Scan for the cell matching the given text and deliver its (X, Y) coordinate at center. 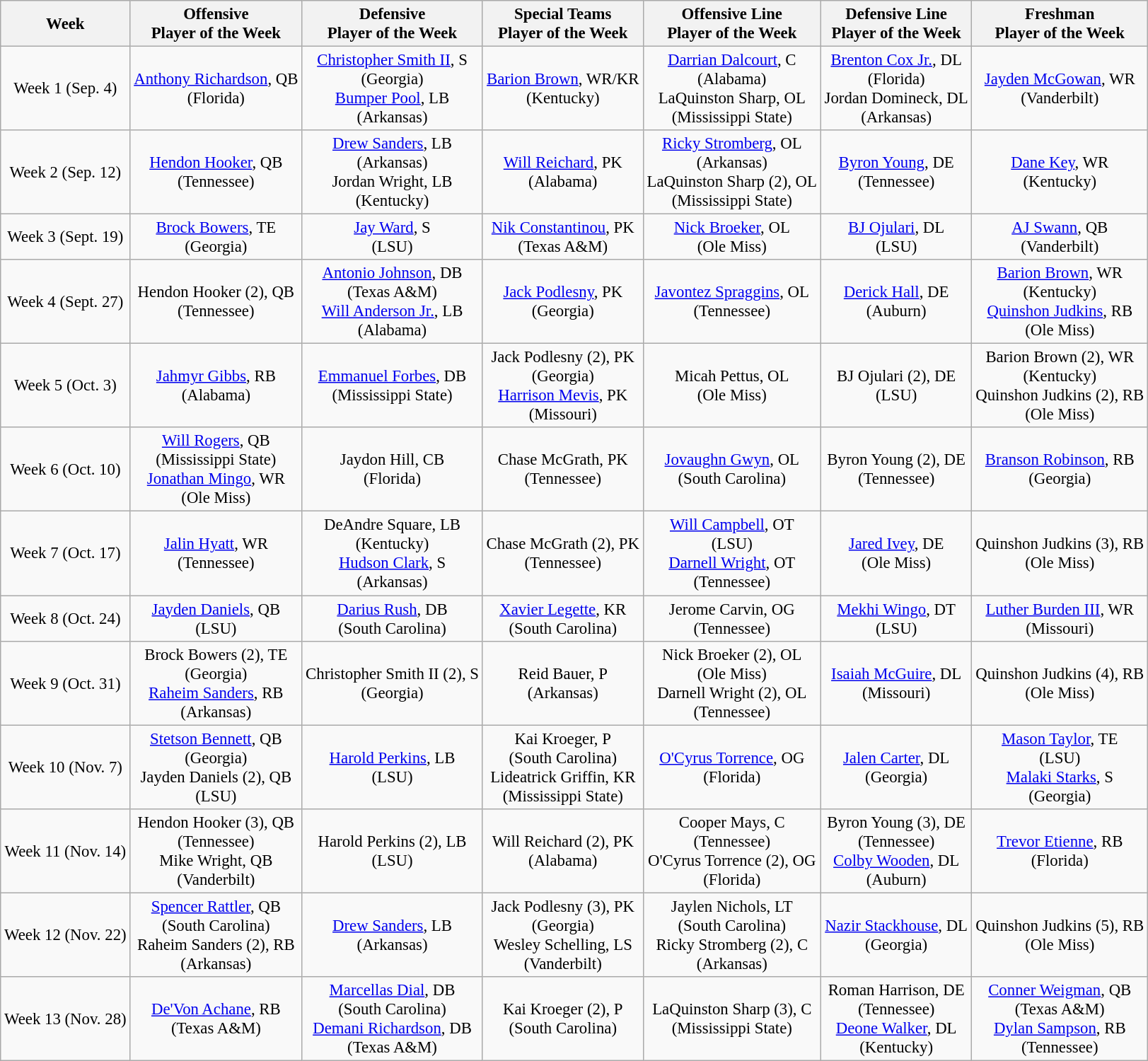
DefensivePlayer of the Week (392, 24)
AJ Swann, QB (Vanderbilt) (1060, 238)
Week 11 (Nov. 14) (65, 850)
Barion Brown, WR/KR (Kentucky) (563, 89)
Hendon Hooker (2), QB (Tennessee) (216, 301)
Cooper Mays, C(Tennessee)O'Cyrus Torrence (2), OG(Florida) (731, 850)
Will Reichard, PK (Alabama) (563, 173)
Xavier Legette, KR(South Carolina) (563, 618)
Byron Young (2), DE (Tennessee) (896, 470)
Mason Taylor, TE(LSU)Malaki Starks, S(Georgia) (1060, 767)
Nick Broeker, OL (Ole Miss) (731, 238)
O'Cyrus Torrence, OG(Florida) (731, 767)
Offensive LinePlayer of the Week (731, 24)
Jalin Hyatt, WR (Tennessee) (216, 553)
Roman Harrison, DE(Tennessee)Deone Walker, DL(Kentucky) (896, 1019)
Week 1 (Sep. 4) (65, 89)
Luther Burden III, WR(Missouri) (1060, 618)
Harold Perkins, LB(LSU) (392, 767)
Chase McGrath, PK (Tennessee) (563, 470)
Christopher Smith II, S (Georgia)Bumper Pool, LB (Arkansas) (392, 89)
Quinshon Judkins (4), RB(Ole Miss) (1060, 683)
Hendon Hooker (3), QB(Tennessee)Mike Wright, QB(Vanderbilt) (216, 850)
Mekhi Wingo, DT(LSU) (896, 618)
Week 5 (Oct. 3) (65, 386)
FreshmanPlayer of the Week (1060, 24)
Jerome Carvin, OG(Tennessee) (731, 618)
Anthony Richardson, QB (Florida) (216, 89)
Dane Key, WR (Kentucky) (1060, 173)
Quinshon Judkins (3), RB (Ole Miss) (1060, 553)
Brenton Cox Jr., DL (Florida)Jordan Domineck, DL (Arkansas) (896, 89)
Ricky Stromberg, OL (Arkansas)LaQuinston Sharp (2), OL (Mississippi State) (731, 173)
Christopher Smith II (2), S(Georgia) (392, 683)
OffensivePlayer of the Week (216, 24)
Marcellas Dial, DB(South Carolina)Demani Richardson, DB(Texas A&M) (392, 1019)
Barion Brown, WR (Kentucky)Quinshon Judkins, RB (Ole Miss) (1060, 301)
Isaiah McGuire, DL(Missouri) (896, 683)
Jay Ward, S (LSU) (392, 238)
Conner Weigman, QB(Texas A&M)Dylan Sampson, RB(Tennessee) (1060, 1019)
Week 13 (Nov. 28) (65, 1019)
Will Reichard (2), PK(Alabama) (563, 850)
Darrian Dalcourt, C (Alabama)LaQuinston Sharp, OL (Mississippi State) (731, 89)
Week 7 (Oct. 17) (65, 553)
Week 3 (Sept. 19) (65, 238)
Chase McGrath (2), PK (Tennessee) (563, 553)
Jaylen Nichols, LT(South Carolina)Ricky Stromberg (2), C(Arkansas) (731, 935)
Jalen Carter, DL(Georgia) (896, 767)
Derick Hall, DE (Auburn) (896, 301)
Week (65, 24)
Brock Bowers, TE (Georgia) (216, 238)
Harold Perkins (2), LB(LSU) (392, 850)
Javontez Spraggins, OL (Tennessee) (731, 301)
Drew Sanders, LB(Arkansas) (392, 935)
Week 2 (Sep. 12) (65, 173)
Brock Bowers (2), TE(Georgia)Raheim Sanders, RB(Arkansas) (216, 683)
Quinshon Judkins (5), RB(Ole Miss) (1060, 935)
Nik Constantinou, PK (Texas A&M) (563, 238)
Reid Bauer, P(Arkansas) (563, 683)
Jaydon Hill, CB (Florida) (392, 470)
Week 10 (Nov. 7) (65, 767)
LaQuinston Sharp (3), C(Mississippi State) (731, 1019)
Jayden McGowan, WR (Vanderbilt) (1060, 89)
Darius Rush, DB(South Carolina) (392, 618)
Stetson Bennett, QB(Georgia)Jayden Daniels (2), QB(LSU) (216, 767)
Jack Podlesny (3), PK(Georgia)Wesley Schelling, LS(Vanderbilt) (563, 935)
Micah Pettus, OL (Ole Miss) (731, 386)
Will Rogers, QB (Mississippi State)Jonathan Mingo, WR (Ole Miss) (216, 470)
BJ Ojulari (2), DE (LSU) (896, 386)
Byron Young (3), DE (Tennessee)Colby Wooden, DL(Auburn) (896, 850)
Week 9 (Oct. 31) (65, 683)
Hendon Hooker, QB (Tennessee) (216, 173)
Defensive LinePlayer of the Week (896, 24)
Week 12 (Nov. 22) (65, 935)
Emmanuel Forbes, DB (Mississippi State) (392, 386)
Byron Young, DE (Tennessee) (896, 173)
Jack Podlesny, PK (Georgia) (563, 301)
Week 8 (Oct. 24) (65, 618)
Kai Kroeger, P(South Carolina)Lideatrick Griffin, KR(Mississippi State) (563, 767)
Jayden Daniels, QB(LSU) (216, 618)
Week 6 (Oct. 10) (65, 470)
BJ Ojulari, DL (LSU) (896, 238)
Antonio Johnson, DB (Texas A&M)Will Anderson Jr., LB (Alabama) (392, 301)
De'Von Achane, RB(Texas A&M) (216, 1019)
Barion Brown (2), WR (Kentucky)Quinshon Judkins (2), RB (Ole Miss) (1060, 386)
Jovaughn Gwyn, OL (South Carolina) (731, 470)
Trevor Etienne, RB(Florida) (1060, 850)
Jahmyr Gibbs, RB (Alabama) (216, 386)
DeAndre Square, LB (Kentucky)Hudson Clark, S (Arkansas) (392, 553)
Week 4 (Sept. 27) (65, 301)
Branson Robinson, RB (Georgia) (1060, 470)
Kai Kroeger (2), P(South Carolina) (563, 1019)
Spencer Rattler, QB(South Carolina)Raheim Sanders (2), RB(Arkansas) (216, 935)
Nick Broeker (2), OL(Ole Miss)Darnell Wright (2), OL(Tennessee) (731, 683)
Jared Ivey, DE (Ole Miss) (896, 553)
Drew Sanders, LB (Arkansas)Jordan Wright, LB (Kentucky) (392, 173)
Will Campbell, OT (LSU)Darnell Wright, OT (Tennessee) (731, 553)
Jack Podlesny (2), PK (Georgia)Harrison Mevis, PK (Missouri) (563, 386)
Special TeamsPlayer of the Week (563, 24)
Nazir Stackhouse, DL(Georgia) (896, 935)
